Scan for the cell matching the given text and deliver its (x, y) coordinate at center. 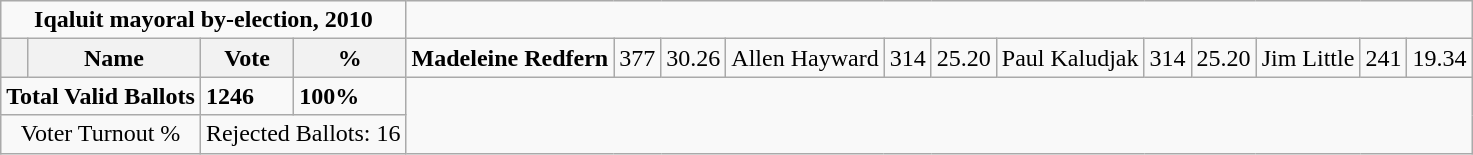
1246 (246, 96)
241 (1384, 58)
100% (350, 96)
Total Valid Ballots (101, 96)
Madeleine Redfern (510, 58)
Rejected Ballots: 16 (303, 134)
19.34 (1440, 58)
Name (114, 58)
% (350, 58)
377 (638, 58)
Voter Turnout % (101, 134)
30.26 (694, 58)
Jim Little (1308, 58)
Paul Kaludjak (1070, 58)
Iqaluit mayoral by-election, 2010 (204, 20)
Vote (246, 58)
Allen Hayward (805, 58)
